Capture the cell that displays the provided text and extract its [x, y] central coordinate. 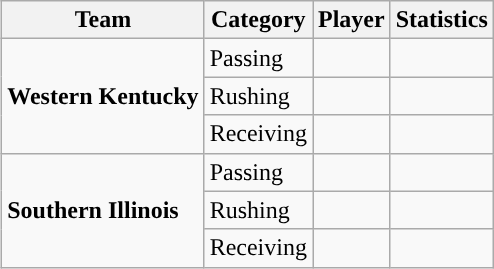
Team [103, 20]
Player [351, 20]
Statistics [442, 20]
Western Kentucky [103, 96]
Category [258, 20]
Southern Illinois [103, 210]
